Extract the [x, y] coordinate from the center of the cell holding the provided text.  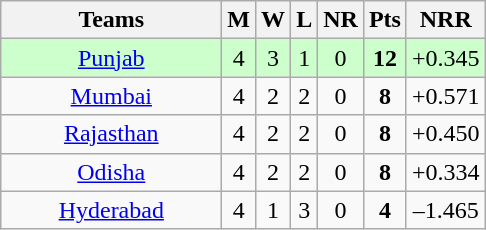
W [274, 20]
M [239, 20]
+0.450 [446, 134]
+0.334 [446, 172]
NRR [446, 20]
+0.345 [446, 58]
+0.571 [446, 96]
NR [341, 20]
Pts [384, 20]
Teams [112, 20]
12 [384, 58]
Mumbai [112, 96]
–1.465 [446, 210]
Punjab [112, 58]
Odisha [112, 172]
Rajasthan [112, 134]
Hyderabad [112, 210]
L [304, 20]
